Determine the [X, Y] coordinate at the center of the cell enclosing the given text.  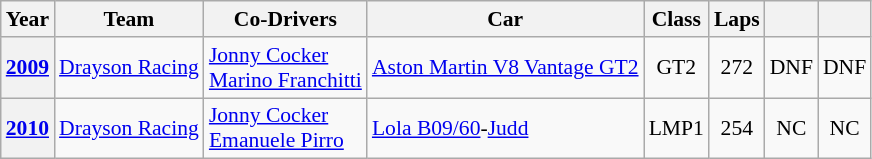
2010 [28, 128]
GT2 [676, 68]
Co-Drivers [286, 19]
Lola B09/60-Judd [506, 128]
Team [129, 19]
Laps [737, 19]
LMP1 [676, 128]
Jonny Cocker Emanuele Pirro [286, 128]
Class [676, 19]
2009 [28, 68]
254 [737, 128]
Aston Martin V8 Vantage GT2 [506, 68]
Jonny Cocker Marino Franchitti [286, 68]
Car [506, 19]
Year [28, 19]
272 [737, 68]
